Locate the cell with the specified text and output its [x, y] center coordinate. 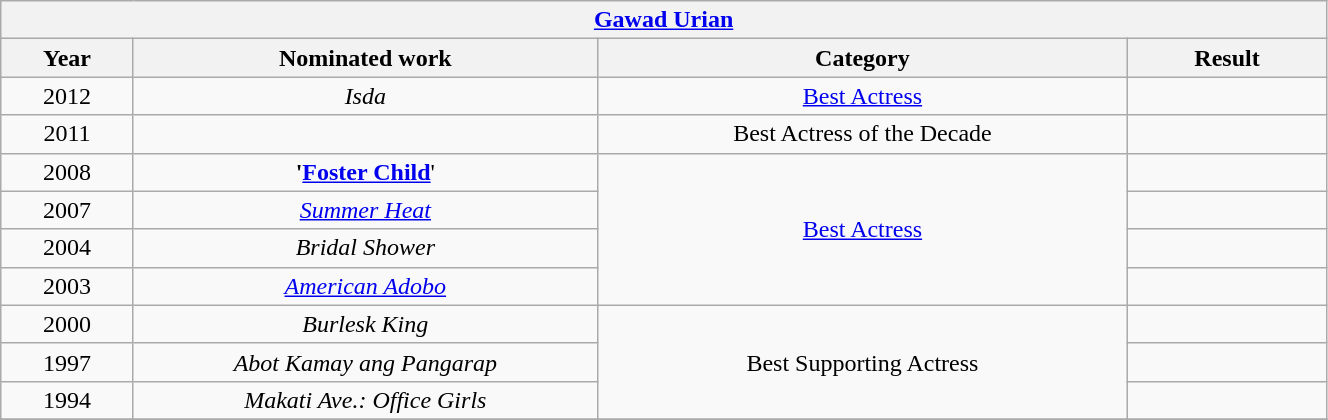
Best Actress of the Decade [862, 134]
2004 [68, 248]
Abot Kamay ang Pangarap [365, 362]
Nominated work [365, 58]
Bridal Shower [365, 248]
Summer Heat [365, 210]
American Adobo [365, 286]
Best Supporting Actress [862, 362]
Category [862, 58]
Year [68, 58]
Makati Ave.: Office Girls [365, 400]
2000 [68, 324]
1997 [68, 362]
'Foster Child' [365, 172]
2008 [68, 172]
2007 [68, 210]
Result [1228, 58]
Burlesk King [365, 324]
2003 [68, 286]
2012 [68, 96]
2011 [68, 134]
1994 [68, 400]
Isda [365, 96]
Gawad Urian [664, 20]
